Locate the cell with the specified text and output its (x, y) center coordinate. 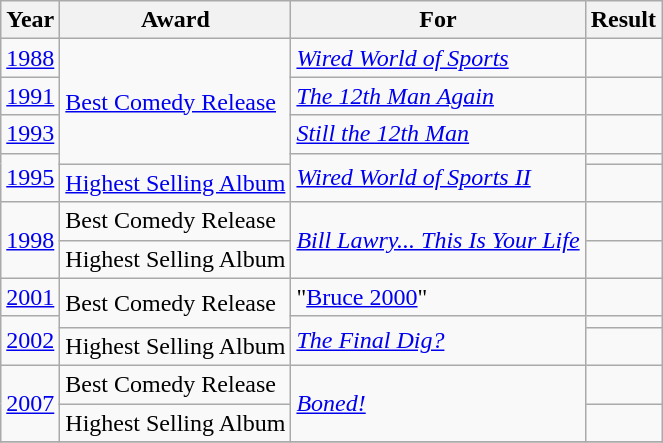
Wired World of Sports (438, 58)
Wired World of Sports II (438, 178)
The 12th Man Again (438, 96)
1991 (30, 96)
1995 (30, 178)
2001 (30, 297)
Still the 12th Man (438, 134)
Boned! (438, 403)
2002 (30, 340)
"Bruce 2000" (438, 297)
1998 (30, 240)
1993 (30, 134)
2007 (30, 403)
Year (30, 20)
1988 (30, 58)
The Final Dig? (438, 340)
Award (176, 20)
Result (623, 20)
Bill Lawry... This Is Your Life (438, 240)
For (438, 20)
